Output the (x, y) coordinate of the center of the cell containing the given text.  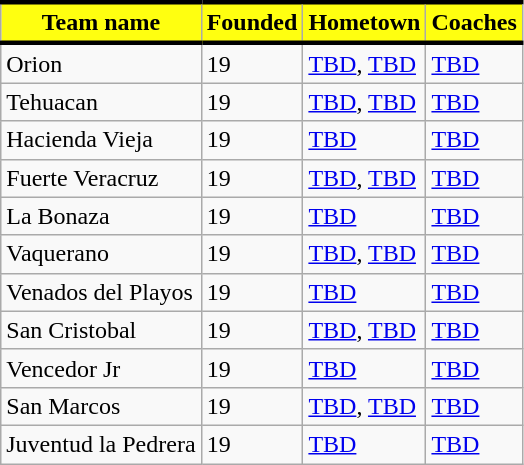
Hometown (364, 22)
Orion (101, 63)
Vencedor Jr (101, 368)
San Marcos (101, 406)
Fuerte Veracruz (101, 178)
Tehuacan (101, 102)
La Bonaza (101, 216)
Vaquerano (101, 254)
Founded (252, 22)
San Cristobal (101, 330)
Team name (101, 22)
Venados del Playos (101, 292)
Coaches (474, 22)
Hacienda Vieja (101, 140)
Juventud la Pedrera (101, 444)
